Identify which cell holds the provided text, then report its [x, y] central coordinate. 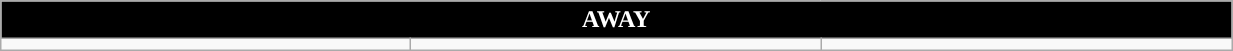
AWAY [616, 20]
